Return the [X, Y] coordinate for the center point of the cell that contains the specified text.  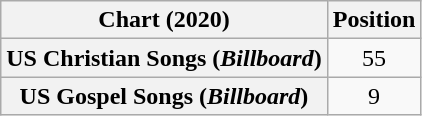
9 [374, 96]
Chart (2020) [164, 20]
Position [374, 20]
US Christian Songs (Billboard) [164, 58]
US Gospel Songs (Billboard) [164, 96]
55 [374, 58]
